Find where the given text appears and provide that cell's center as [X, Y] coordinate. 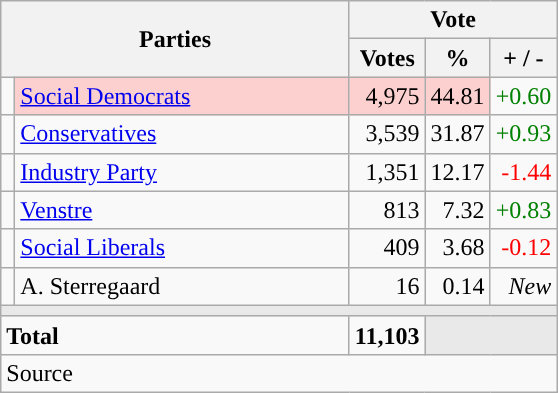
+ / - [524, 58]
3.68 [458, 248]
1,351 [387, 172]
Conservatives [182, 134]
3,539 [387, 134]
Total [176, 335]
-0.12 [524, 248]
0.14 [458, 286]
409 [387, 248]
16 [387, 286]
11,103 [387, 335]
44.81 [458, 96]
+0.93 [524, 134]
7.32 [458, 210]
Votes [387, 58]
Source [279, 373]
A. Sterregaard [182, 286]
12.17 [458, 172]
813 [387, 210]
Parties [176, 39]
Industry Party [182, 172]
Social Democrats [182, 96]
+0.83 [524, 210]
% [458, 58]
Social Liberals [182, 248]
+0.60 [524, 96]
Venstre [182, 210]
New [524, 286]
Vote [452, 20]
4,975 [387, 96]
-1.44 [524, 172]
31.87 [458, 134]
